For the text-containing cell, return its midpoint in [x, y] coordinate format. 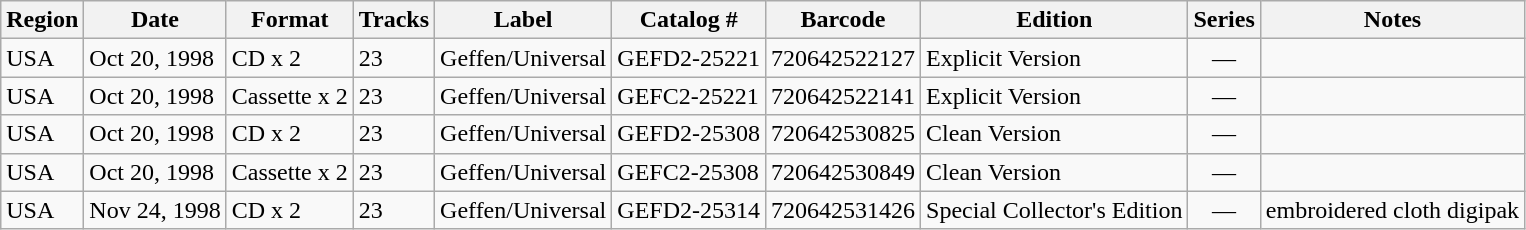
GEFD2-25308 [689, 134]
720642531426 [844, 210]
720642530825 [844, 134]
Edition [1054, 20]
GEFC2-25221 [689, 96]
720642522127 [844, 58]
Barcode [844, 20]
Catalog # [689, 20]
720642522141 [844, 96]
embroidered cloth digipak [1392, 210]
Special Collector's Edition [1054, 210]
Nov 24, 1998 [155, 210]
Notes [1392, 20]
Region [42, 20]
Date [155, 20]
720642530849 [844, 172]
Format [290, 20]
GEFD2-25221 [689, 58]
GEFD2-25314 [689, 210]
Label [524, 20]
Series [1224, 20]
GEFC2-25308 [689, 172]
Tracks [394, 20]
